Search for the cell housing the specified text and yield its (x, y) center coordinate. 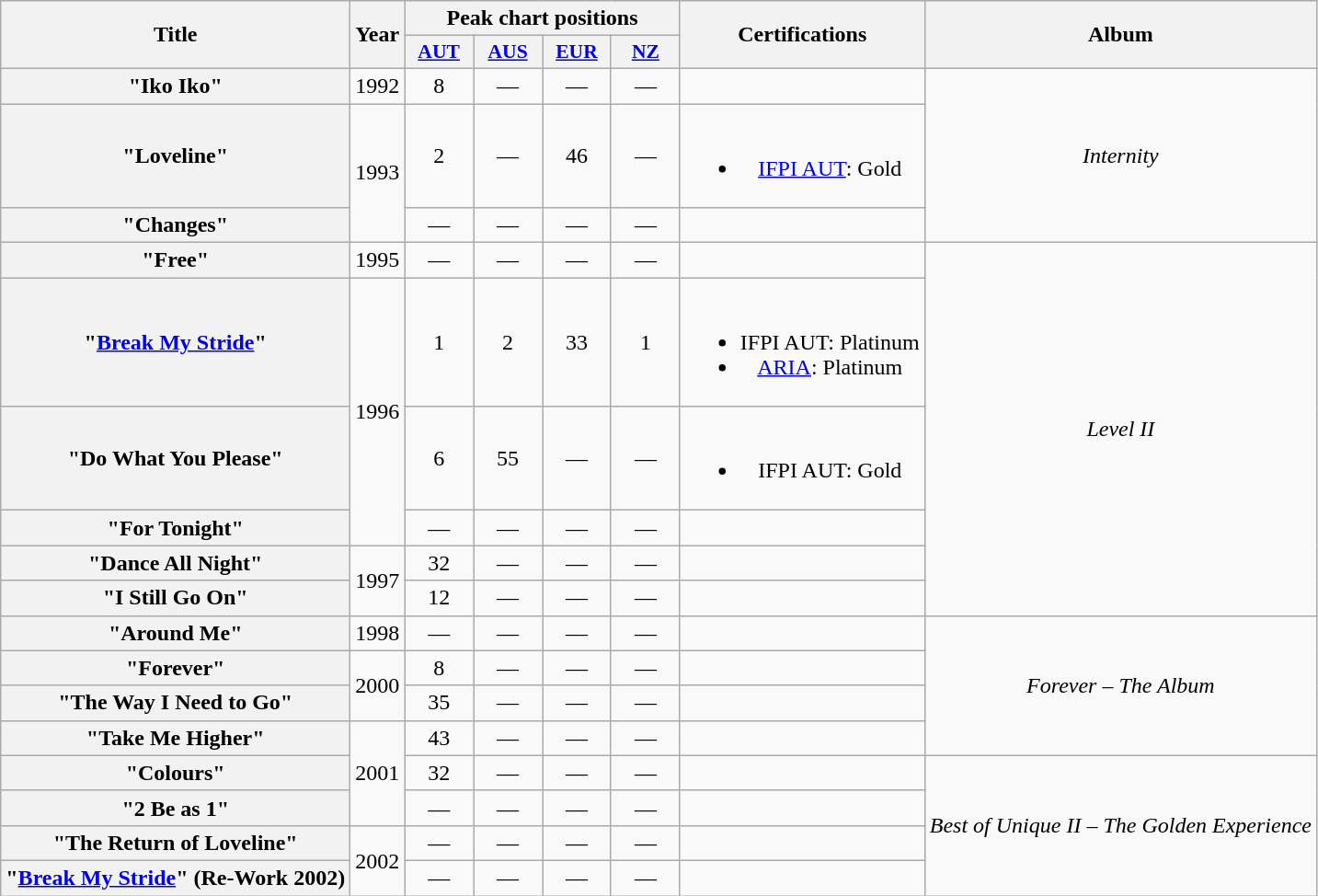
2002 (377, 860)
55 (508, 458)
Peak chart positions (543, 18)
12 (440, 598)
EUR (578, 52)
1998 (377, 633)
Year (377, 35)
46 (578, 155)
"Break My Stride" (Re-Work 2002) (176, 878)
1993 (377, 173)
33 (578, 342)
"The Return of Loveline" (176, 843)
43 (440, 738)
"Break My Stride" (176, 342)
NZ (646, 52)
1992 (377, 86)
IFPI AUT: PlatinumARIA: Platinum (802, 342)
"2 Be as 1" (176, 808)
1995 (377, 260)
AUS (508, 52)
Album (1120, 35)
"Colours" (176, 773)
"Loveline" (176, 155)
"Take Me Higher" (176, 738)
"For Tonight" (176, 528)
Forever – The Album (1120, 685)
AUT (440, 52)
"Dance All Night" (176, 563)
Level II (1120, 429)
Best of Unique II – The Golden Experience (1120, 825)
Internity (1120, 155)
Certifications (802, 35)
"I Still Go On" (176, 598)
"Free" (176, 260)
2001 (377, 773)
2000 (377, 685)
1997 (377, 580)
6 (440, 458)
"Do What You Please" (176, 458)
"Around Me" (176, 633)
"Forever" (176, 668)
"The Way I Need to Go" (176, 703)
Title (176, 35)
"Iko Iko" (176, 86)
35 (440, 703)
"Changes" (176, 225)
1996 (377, 412)
